Find where the given text appears and provide that cell's center as [X, Y] coordinate. 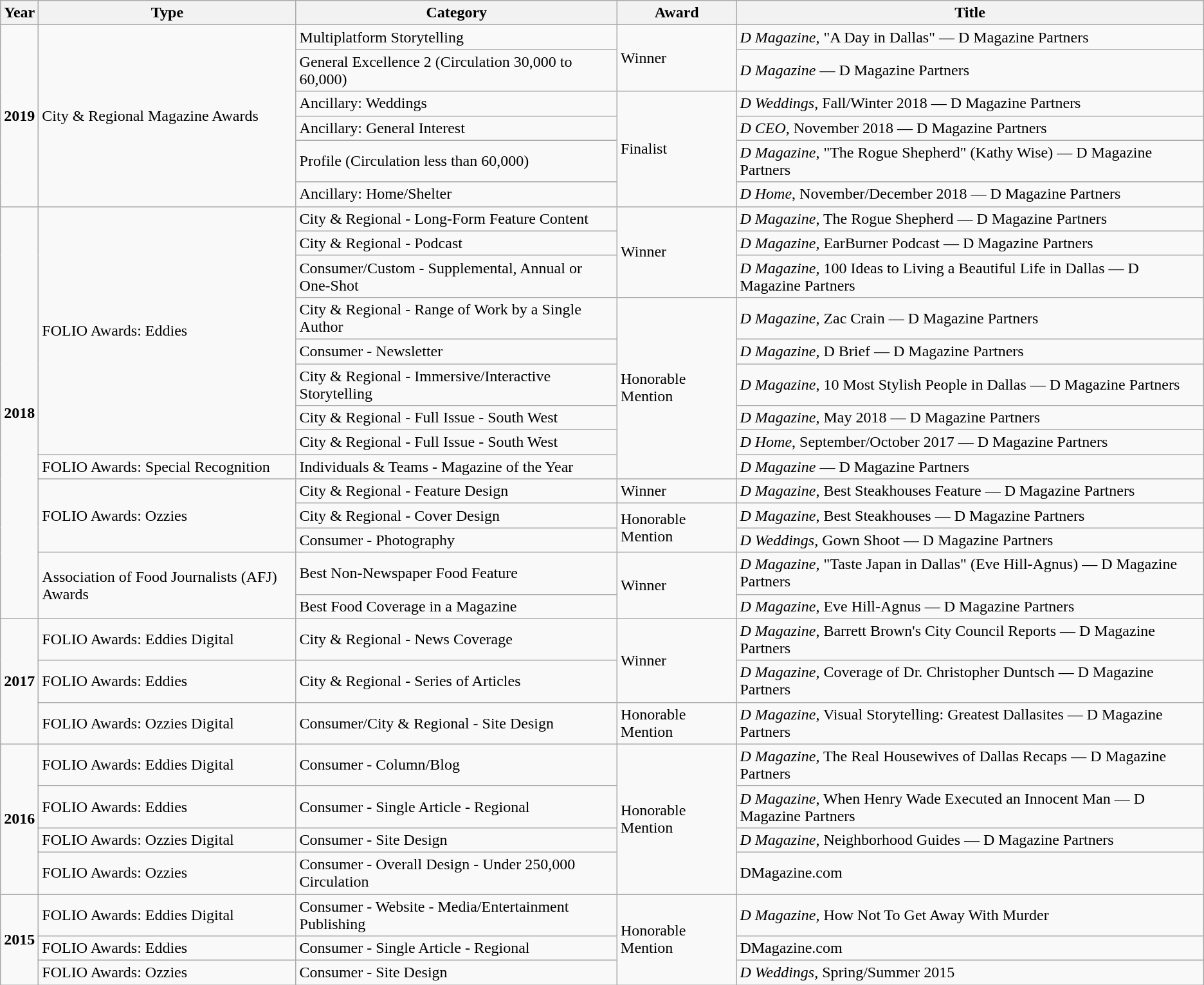
D Magazine, The Real Housewives of Dallas Recaps — D Magazine Partners [970, 765]
D Magazine, EarBurner Podcast — D Magazine Partners [970, 243]
D Magazine, Visual Storytelling: Greatest Dallasites — D Magazine Partners [970, 723]
D Magazine, Barrett Brown's City Council Reports — D Magazine Partners [970, 639]
D Magazine, Coverage of Dr. Christopher Duntsch — D Magazine Partners [970, 682]
Association of Food Journalists (AFJ) Awards [167, 585]
Best Non-Newspaper Food Feature [457, 574]
Consumer - Overall Design - Under 250,000 Circulation [457, 873]
General Excellence 2 (Circulation 30,000 to 60,000) [457, 71]
City & Regional - Series of Articles [457, 682]
D Magazine, "The Rogue Shepherd" (Kathy Wise) — D Magazine Partners [970, 161]
Consumer/City & Regional - Site Design [457, 723]
Ancillary: Home/Shelter [457, 194]
D Weddings, Spring/Summer 2015 [970, 973]
City & Regional - Cover Design [457, 516]
D Magazine, May 2018 — D Magazine Partners [970, 418]
D Magazine, Zac Crain — D Magazine Partners [970, 318]
D Magazine, D Brief — D Magazine Partners [970, 351]
2015 [19, 939]
Title [970, 13]
D Weddings, Gown Shoot — D Magazine Partners [970, 540]
D Magazine, 10 Most Stylish People in Dallas — D Magazine Partners [970, 384]
Finalist [677, 149]
City & Regional - News Coverage [457, 639]
Consumer/Custom - Supplemental, Annual or One-Shot [457, 276]
D Magazine, "A Day in Dallas" — D Magazine Partners [970, 37]
Consumer - Photography [457, 540]
Individuals & Teams - Magazine of the Year [457, 467]
D Magazine, Neighborhood Guides — D Magazine Partners [970, 840]
Profile (Circulation less than 60,000) [457, 161]
Best Food Coverage in a Magazine [457, 606]
2016 [19, 819]
FOLIO Awards: Special Recognition [167, 467]
D Magazine, 100 Ideas to Living a Beautiful Life in Dallas — D Magazine Partners [970, 276]
Award [677, 13]
D Magazine, When Henry Wade Executed an Innocent Man — D Magazine Partners [970, 806]
D Magazine, "Taste Japan in Dallas" (Eve Hill-Agnus) — D Magazine Partners [970, 574]
D CEO, November 2018 — D Magazine Partners [970, 128]
2017 [19, 682]
Consumer - Newsletter [457, 351]
City & Regional Magazine Awards [167, 116]
Consumer - Column/Blog [457, 765]
2019 [19, 116]
D Magazine, The Rogue Shepherd — D Magazine Partners [970, 219]
Multiplatform Storytelling [457, 37]
2018 [19, 413]
D Weddings, Fall/Winter 2018 — D Magazine Partners [970, 104]
City & Regional - Podcast [457, 243]
Ancillary: General Interest [457, 128]
City & Regional - Long-Form Feature Content [457, 219]
Year [19, 13]
D Home, September/October 2017 — D Magazine Partners [970, 442]
Category [457, 13]
D Magazine, How Not To Get Away With Murder [970, 914]
D Magazine, Eve Hill-Agnus — D Magazine Partners [970, 606]
D Magazine, Best Steakhouses — D Magazine Partners [970, 516]
Ancillary: Weddings [457, 104]
City & Regional - Immersive/Interactive Storytelling [457, 384]
City & Regional - Feature Design [457, 491]
D Home, November/December 2018 — D Magazine Partners [970, 194]
City & Regional - Range of Work by a Single Author [457, 318]
Type [167, 13]
D Magazine, Best Steakhouses Feature — D Magazine Partners [970, 491]
Consumer - Website - Media/Entertainment Publishing [457, 914]
